Return the [x, y] coordinate for the center point of the cell that contains the specified text.  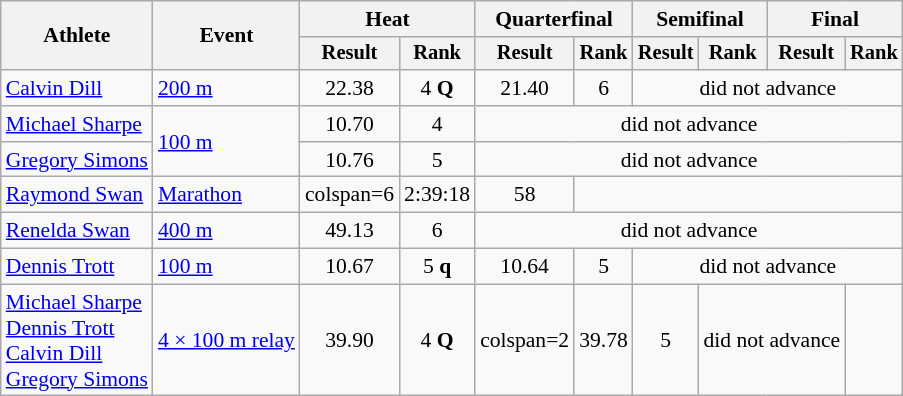
39.78 [604, 340]
2:39:18 [437, 195]
39.90 [350, 340]
Quarterfinal [554, 19]
58 [524, 195]
Final [835, 19]
Michael Sharpe [77, 124]
5 q [437, 267]
Heat [388, 19]
colspan=6 [350, 195]
Calvin Dill [77, 88]
colspan=2 [524, 340]
Raymond Swan [77, 195]
21.40 [524, 88]
22.38 [350, 88]
400 m [226, 231]
10.70 [350, 124]
Dennis Trott [77, 267]
Michael SharpeDennis TrottCalvin DillGregory Simons [77, 340]
10.67 [350, 267]
Semifinal [700, 19]
10.64 [524, 267]
Marathon [226, 195]
200 m [226, 88]
Renelda Swan [77, 231]
Event [226, 36]
Athlete [77, 36]
10.76 [350, 160]
4 × 100 m relay [226, 340]
Gregory Simons [77, 160]
4 [437, 124]
49.13 [350, 231]
